Identify which cell holds the provided text, then report its (X, Y) central coordinate. 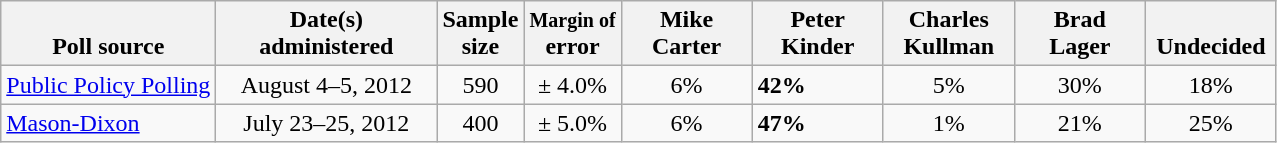
Public Policy Polling (108, 85)
MikeCarter (686, 34)
± 4.0% (572, 85)
August 4–5, 2012 (326, 85)
590 (480, 85)
30% (1080, 85)
PeterKinder (818, 34)
± 5.0% (572, 123)
18% (1210, 85)
47% (818, 123)
Poll source (108, 34)
July 23–25, 2012 (326, 123)
21% (1080, 123)
42% (818, 85)
BradLager (1080, 34)
5% (948, 85)
Date(s)administered (326, 34)
400 (480, 123)
Margin oferror (572, 34)
1% (948, 123)
Mason-Dixon (108, 123)
CharlesKullman (948, 34)
25% (1210, 123)
Samplesize (480, 34)
Undecided (1210, 34)
